Provide the [X, Y] coordinate of the cell's center where the given text is located.  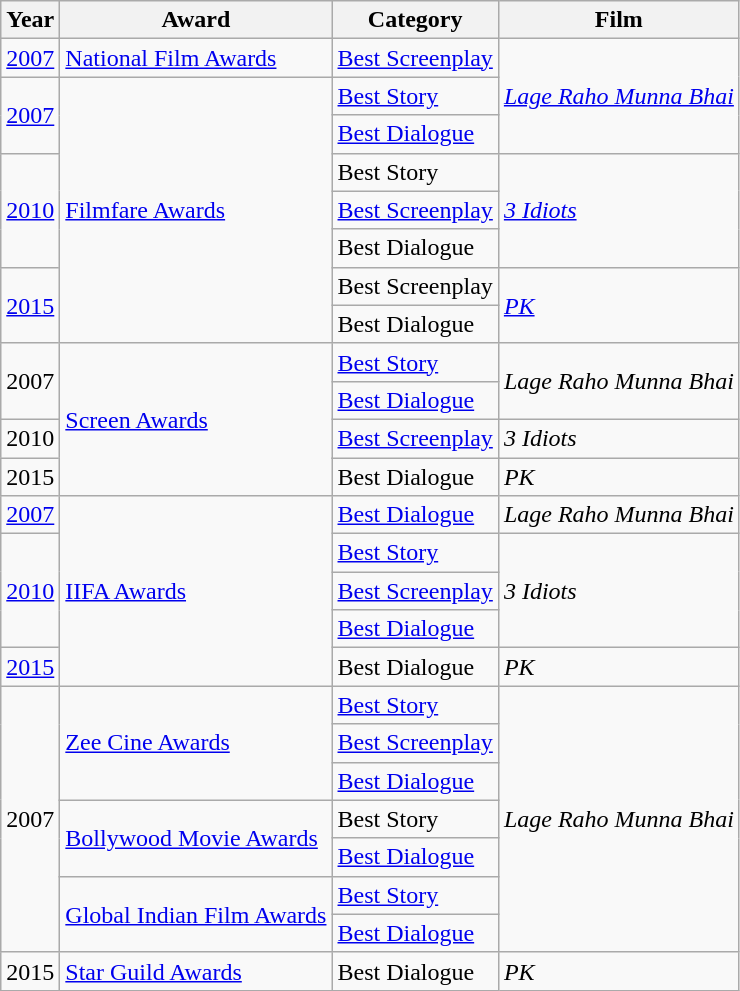
Film [618, 20]
Screen Awards [196, 419]
National Film Awards [196, 58]
Filmfare Awards [196, 210]
Global Indian Film Awards [196, 914]
Bollywood Movie Awards [196, 838]
Star Guild Awards [196, 971]
Year [30, 20]
Category [415, 20]
Award [196, 20]
IIFA Awards [196, 591]
Zee Cine Awards [196, 743]
